Scan for the cell matching the given text and deliver its (X, Y) coordinate at center. 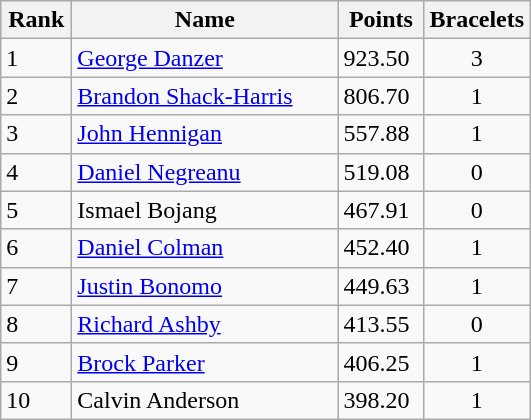
467.91 (381, 210)
Daniel Negreanu (205, 172)
449.63 (381, 286)
Calvin Anderson (205, 400)
Name (205, 20)
Daniel Colman (205, 248)
806.70 (381, 96)
398.20 (381, 400)
8 (36, 324)
Bracelets (477, 20)
Richard Ashby (205, 324)
557.88 (381, 134)
519.08 (381, 172)
Brock Parker (205, 362)
4 (36, 172)
Brandon Shack-Harris (205, 96)
10 (36, 400)
John Hennigan (205, 134)
George Danzer (205, 58)
413.55 (381, 324)
923.50 (381, 58)
2 (36, 96)
Points (381, 20)
6 (36, 248)
7 (36, 286)
Rank (36, 20)
Ismael Bojang (205, 210)
Justin Bonomo (205, 286)
9 (36, 362)
5 (36, 210)
406.25 (381, 362)
452.40 (381, 248)
